Output the (x, y) coordinate of the center of the cell containing the given text.  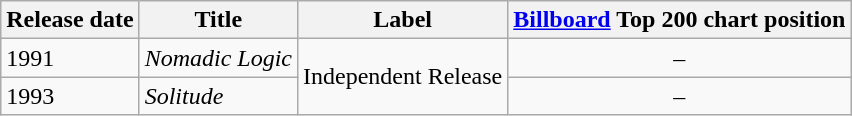
Billboard Top 200 chart position (680, 20)
Release date (70, 20)
Label (402, 20)
Solitude (218, 96)
Nomadic Logic (218, 58)
1993 (70, 96)
Title (218, 20)
1991 (70, 58)
Independent Release (402, 77)
